Pinpoint the cell where the given text exists, returning its (X, Y) midpoint coordinate. 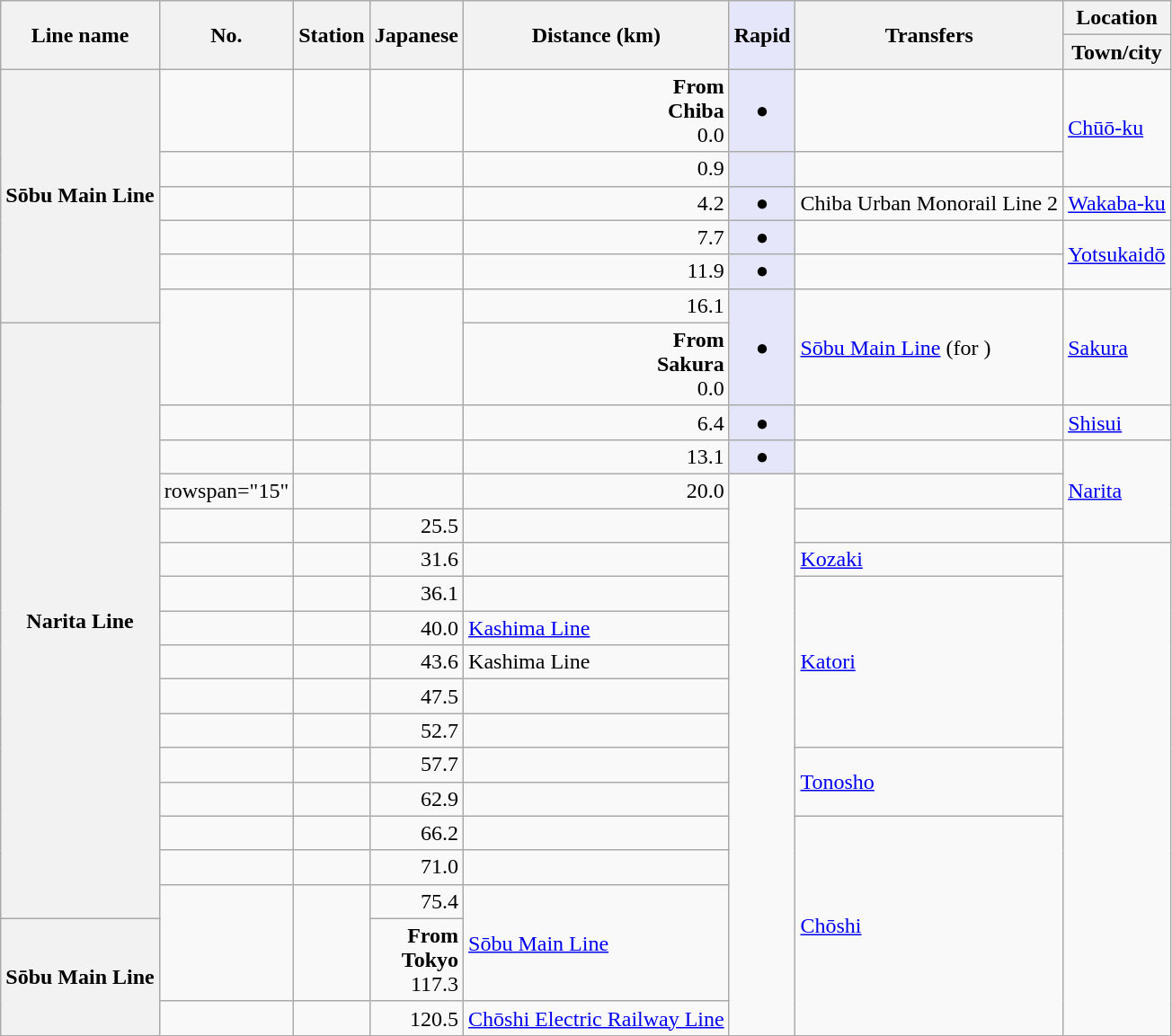
13.1 (597, 456)
Kozaki (929, 560)
FromChiba0.0 (597, 111)
66.2 (416, 833)
120.5 (416, 1018)
57.7 (416, 765)
Town/city (1117, 52)
No. (226, 35)
rowspan="15" (226, 491)
Line name (80, 35)
Rapid (762, 35)
40.0 (416, 628)
25.5 (416, 526)
7.7 (597, 237)
75.4 (416, 901)
Distance (km) (597, 35)
6.4 (597, 422)
Sōbu Main Line (for ) (929, 347)
Narita Line (80, 620)
71.0 (416, 867)
Station (332, 35)
Sakura (1117, 347)
Yotsukaidō (1117, 254)
Transfers (929, 35)
Location (1117, 18)
47.5 (416, 696)
Katori (929, 662)
Chōshi Electric Railway Line (597, 1018)
Chōshi (929, 925)
20.0 (597, 491)
0.9 (597, 169)
FromSakura0.0 (597, 364)
Wakaba-ku (1117, 203)
FromTokyo117.3 (416, 960)
62.9 (416, 799)
36.1 (416, 594)
11.9 (597, 271)
Narita (1117, 491)
31.6 (416, 560)
Japanese (416, 35)
4.2 (597, 203)
43.6 (416, 662)
Chiba Urban Monorail Line 2 (929, 203)
Shisui (1117, 422)
Tonosho (929, 782)
Chūō-ku (1117, 128)
16.1 (597, 305)
52.7 (416, 731)
